Capture the cell that displays the provided text and extract its (X, Y) central coordinate. 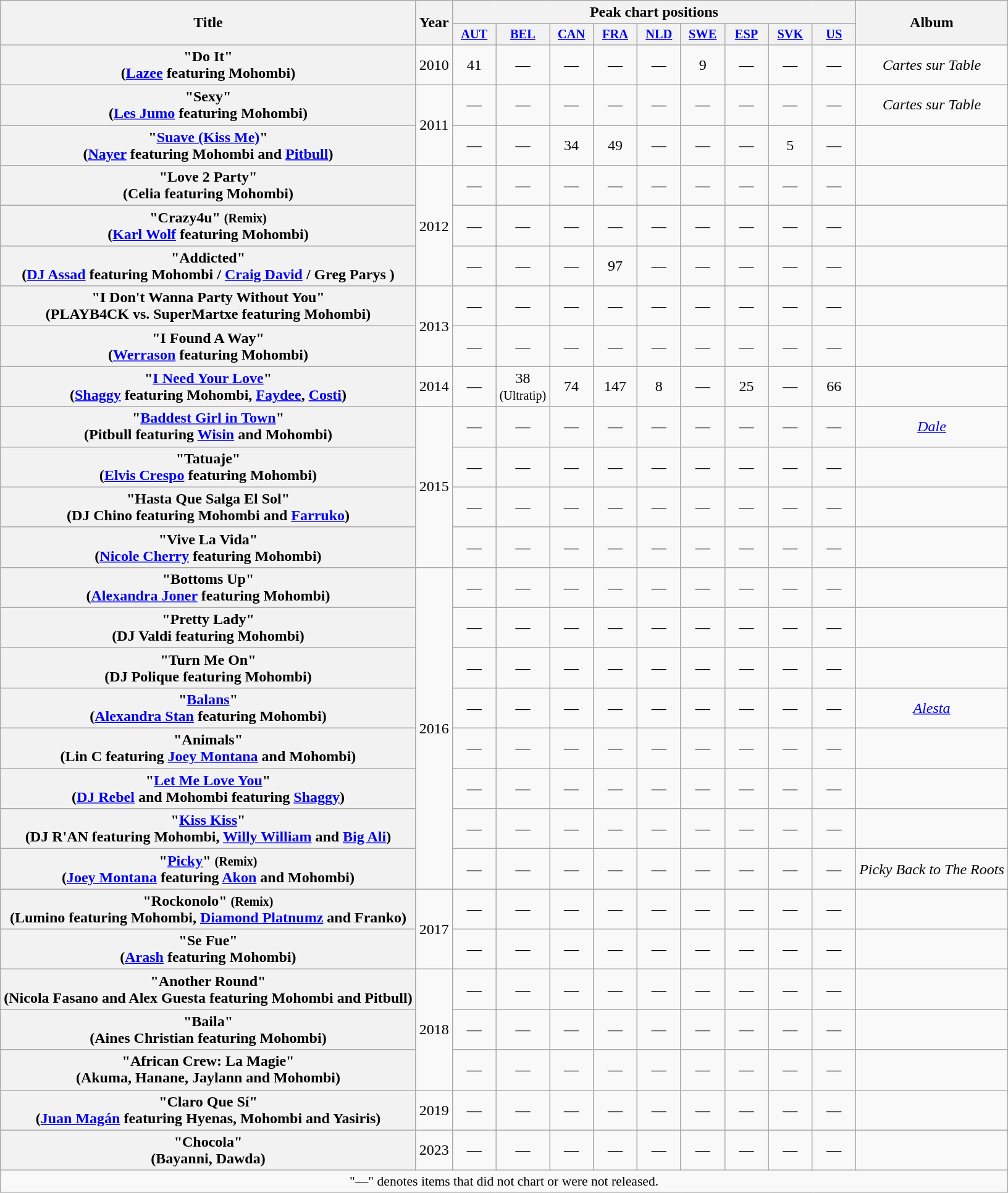
"Turn Me On" (DJ Polique featuring Mohombi) (208, 667)
2011 (434, 125)
Dale (932, 426)
2017 (434, 929)
97 (615, 266)
"Se Fue" (Arash featuring Mohombi) (208, 949)
147 (615, 387)
66 (834, 387)
"Vive La Vida" (Nicole Cherry featuring Mohombi) (208, 547)
49 (615, 146)
"Kiss Kiss" (DJ R'AN featuring Mohombi, Willy William and Big Ali) (208, 829)
"Sexy"(Les Jumo featuring Mohombi) (208, 105)
"Crazy4u" (Remix)(Karl Wolf featuring Mohombi) (208, 226)
"Addicted"(DJ Assad featuring Mohombi / Craig David / Greg Parys ) (208, 266)
"Balans" (Alexandra Stan featuring Mohombi) (208, 708)
"Picky" (Remix)(Joey Montana featuring Akon and Mohombi) (208, 869)
"Love 2 Party"(Celia featuring Mohombi) (208, 185)
"I Need Your Love" (Shaggy featuring Mohombi, Faydee, Costi) (208, 387)
74 (572, 387)
25 (746, 387)
2012 (434, 226)
Picky Back to The Roots (932, 869)
Alesta (932, 708)
"Pretty Lady" (DJ Valdi featuring Mohombi) (208, 628)
"I Found A Way"(Werrason featuring Mohombi) (208, 346)
2013 (434, 326)
2015 (434, 487)
"Animals" (Lin C featuring Joey Montana and Mohombi) (208, 749)
"I Don't Wanna Party Without You" (PLAYB4CK vs. SuperMartxe featuring Mohombi) (208, 306)
"Chocola" (Bayanni, Dawda) (208, 1150)
"Baila" (Aines Christian featuring Mohombi) (208, 1029)
BEL (523, 35)
9 (703, 64)
Peak chart positions (653, 12)
"Claro Que Sí" (Juan Magán featuring Hyenas, Mohombi and Yasiris) (208, 1110)
"Tatuaje" (Elvis Crespo featuring Mohombi) (208, 467)
2016 (434, 728)
"Another Round" (Nicola Fasano and Alex Guesta featuring Mohombi and Pitbull) (208, 990)
2014 (434, 387)
5 (791, 146)
US (834, 35)
CAN (572, 35)
2010 (434, 64)
"Suave (Kiss Me)"(Nayer featuring Mohombi and Pitbull) (208, 146)
Title (208, 23)
"Let Me Love You" (DJ Rebel and Mohombi featuring Shaggy) (208, 788)
FRA (615, 35)
2018 (434, 1029)
41 (474, 64)
2019 (434, 1110)
Year (434, 23)
"Rockonolo" (Remix)(Lumino featuring Mohombi, Diamond Platnumz and Franko) (208, 909)
SWE (703, 35)
"—" denotes items that did not chart or were not released. (504, 1181)
AUT (474, 35)
"Do It"(Lazee featuring Mohombi) (208, 64)
ESP (746, 35)
2023 (434, 1150)
38(Ultratip) (523, 387)
NLD (658, 35)
Album (932, 23)
"Hasta Que Salga El Sol" (DJ Chino featuring Mohombi and Farruko) (208, 507)
"African Crew: La Magie" (Akuma, Hanane, Jaylann and Mohombi) (208, 1070)
34 (572, 146)
SVK (791, 35)
"Bottoms Up" (Alexandra Joner featuring Mohombi) (208, 587)
"Baddest Girl in Town" (Pitbull featuring Wisin and Mohombi) (208, 426)
8 (658, 387)
